Search for the cell housing the specified text and yield its (x, y) center coordinate. 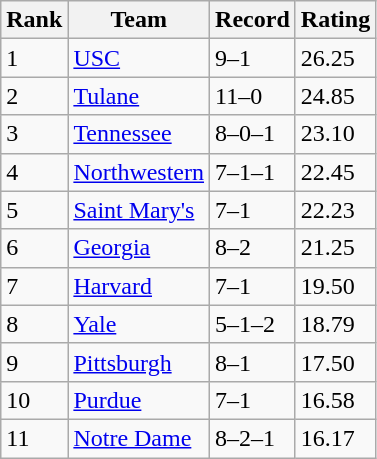
USC (139, 58)
Harvard (139, 286)
10 (34, 400)
23.10 (335, 134)
Yale (139, 324)
7 (34, 286)
11 (34, 438)
Tennessee (139, 134)
7–1–1 (253, 172)
6 (34, 248)
1 (34, 58)
9 (34, 362)
16.17 (335, 438)
4 (34, 172)
Northwestern (139, 172)
16.58 (335, 400)
8–2–1 (253, 438)
3 (34, 134)
5 (34, 210)
21.25 (335, 248)
18.79 (335, 324)
Pittsburgh (139, 362)
8–1 (253, 362)
8–0–1 (253, 134)
Georgia (139, 248)
Purdue (139, 400)
11–0 (253, 96)
Record (253, 20)
Rating (335, 20)
Notre Dame (139, 438)
8–2 (253, 248)
19.50 (335, 286)
5–1–2 (253, 324)
9–1 (253, 58)
24.85 (335, 96)
8 (34, 324)
2 (34, 96)
22.23 (335, 210)
Team (139, 20)
Saint Mary's (139, 210)
Rank (34, 20)
22.45 (335, 172)
Tulane (139, 96)
17.50 (335, 362)
26.25 (335, 58)
